Identify which cell holds the provided text, then report its (x, y) central coordinate. 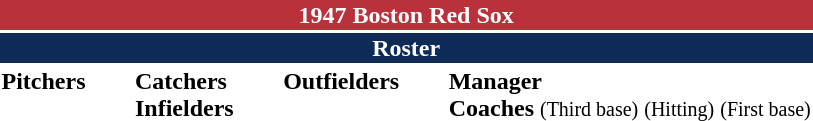
Roster (406, 48)
1947 Boston Red Sox (406, 15)
